Return the [X, Y] coordinate for the center point of the cell that contains the specified text.  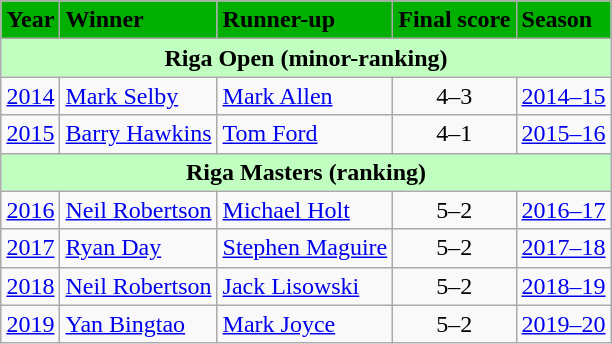
2014 [30, 96]
Tom Ford [305, 134]
Final score [454, 20]
Mark Allen [305, 96]
Season [564, 20]
Barry Hawkins [138, 134]
Mark Selby [138, 96]
2016–17 [564, 210]
Jack Lisowski [305, 286]
Stephen Maguire [305, 248]
2017 [30, 248]
2018 [30, 286]
Riga Open (minor-ranking) [306, 58]
2014–15 [564, 96]
2017–18 [564, 248]
Runner-up [305, 20]
Winner [138, 20]
4–1 [454, 134]
2016 [30, 210]
Ryan Day [138, 248]
2018–19 [564, 286]
2019 [30, 324]
2019–20 [564, 324]
4–3 [454, 96]
2015–16 [564, 134]
Year [30, 20]
2015 [30, 134]
Mark Joyce [305, 324]
Yan Bingtao [138, 324]
Riga Masters (ranking) [306, 172]
Michael Holt [305, 210]
